Search for the cell housing the specified text and yield its [X, Y] center coordinate. 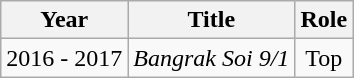
Top [324, 58]
Year [64, 20]
2016 - 2017 [64, 58]
Role [324, 20]
Title [212, 20]
Bangrak Soi 9/1 [212, 58]
